Find where the given text appears and provide that cell's center as (x, y) coordinate. 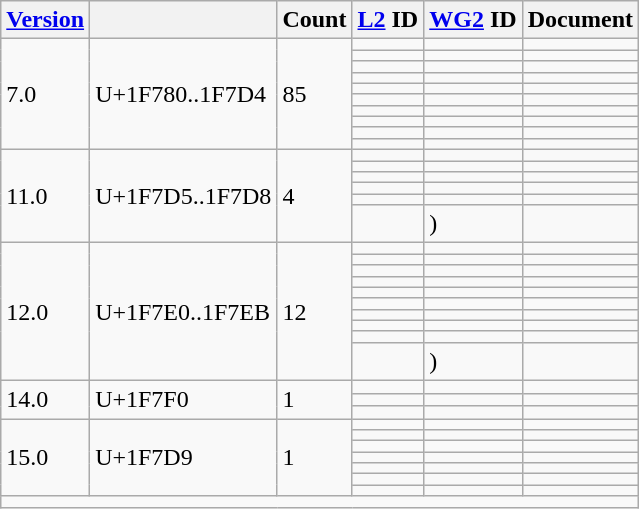
12.0 (46, 312)
U+1F7D5..1F7D8 (184, 196)
85 (314, 94)
U+1F780..1F7D4 (184, 94)
15.0 (46, 456)
12 (314, 312)
7.0 (46, 94)
U+1F7E0..1F7EB (184, 312)
4 (314, 196)
11.0 (46, 196)
Version (46, 20)
WG2 ID (473, 20)
14.0 (46, 399)
U+1F7F0 (184, 399)
Count (314, 20)
Document (580, 20)
L2 ID (388, 20)
U+1F7D9 (184, 456)
